Return (x, y) of the center of cell containing provided text 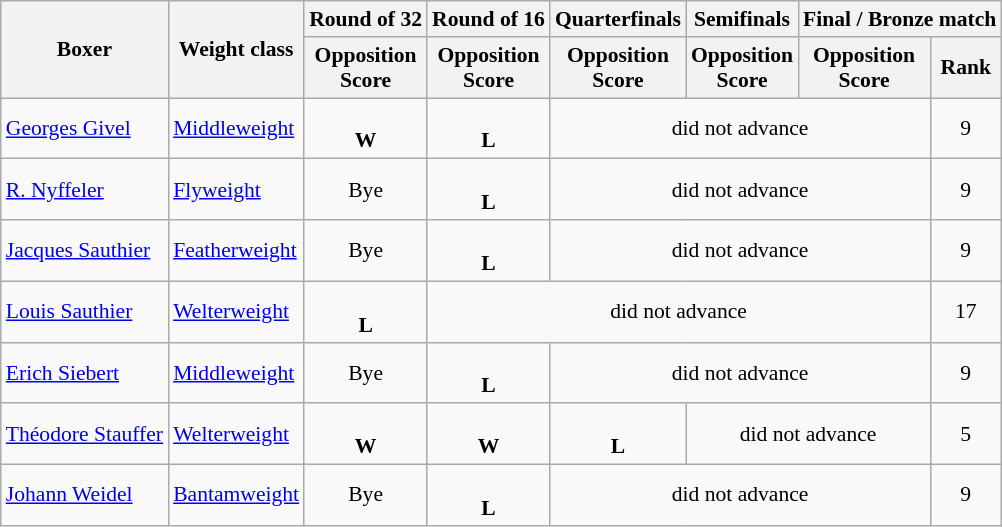
Jacques Sauthier (84, 250)
Théodore Stauffer (84, 434)
Johann Weidel (84, 496)
Georges Givel (84, 128)
5 (966, 434)
Rank (966, 68)
Flyweight (236, 190)
Erich Siebert (84, 372)
Louis Sauthier (84, 312)
Round of 32 (366, 19)
Weight class (236, 50)
Final / Bronze match (900, 19)
17 (966, 312)
Boxer (84, 50)
Featherweight (236, 250)
Bantamweight (236, 496)
Quarterfinals (618, 19)
Round of 16 (488, 19)
R. Nyffeler (84, 190)
Semifinals (742, 19)
